Scan for the cell matching the given text and deliver its (x, y) coordinate at center. 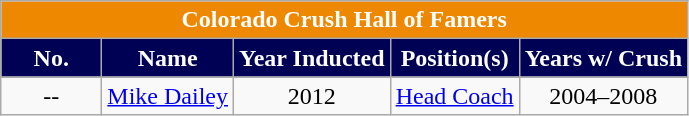
No. (52, 58)
Mike Dailey (168, 96)
Position(s) (454, 58)
Colorado Crush Hall of Famers (344, 20)
-- (52, 96)
2012 (312, 96)
Years w/ Crush (603, 58)
2004–2008 (603, 96)
Year Inducted (312, 58)
Name (168, 58)
Head Coach (454, 96)
